Locate the cell with the specified text and output its [X, Y] center coordinate. 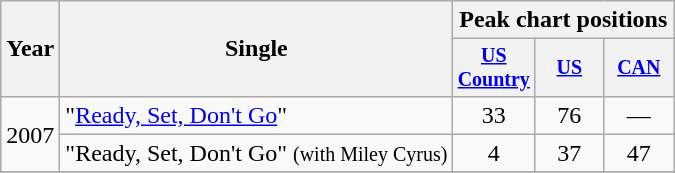
"Ready, Set, Don't Go" (with Miley Cyrus) [256, 153]
47 [638, 153]
— [638, 115]
US [570, 68]
2007 [30, 134]
37 [570, 153]
33 [494, 115]
"Ready, Set, Don't Go" [256, 115]
Peak chart positions [564, 20]
Single [256, 49]
4 [494, 153]
76 [570, 115]
CAN [638, 68]
US Country [494, 68]
Year [30, 49]
